Output the (x, y) coordinate of the center of the cell containing the given text.  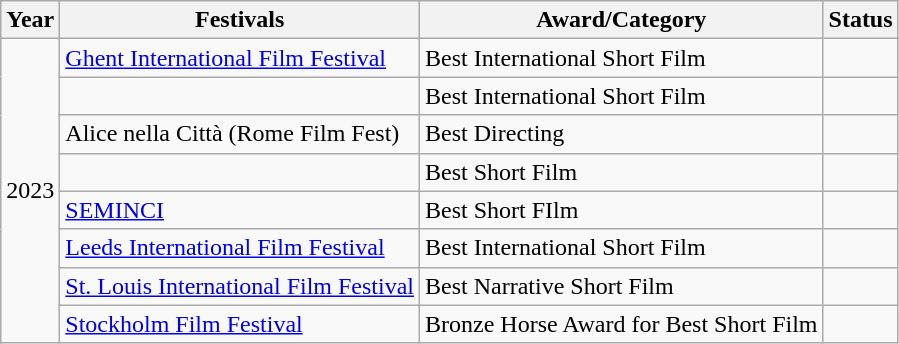
Best Directing (622, 134)
Best Short Film (622, 172)
Best Narrative Short Film (622, 286)
2023 (30, 191)
Year (30, 20)
Bronze Horse Award for Best Short Film (622, 324)
Ghent International Film Festival (240, 58)
Stockholm Film Festival (240, 324)
Festivals (240, 20)
SEMINCI (240, 210)
Alice nella Città (Rome Film Fest) (240, 134)
Leeds International Film Festival (240, 248)
Best Short FIlm (622, 210)
Award/Category (622, 20)
Status (860, 20)
St. Louis International Film Festival (240, 286)
